Search for the cell housing the specified text and yield its [X, Y] center coordinate. 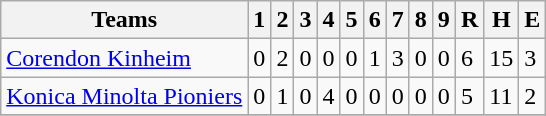
9 [444, 20]
15 [502, 58]
7 [398, 20]
E [532, 20]
Corendon Kinheim [124, 58]
Konica Minolta Pioniers [124, 96]
H [502, 20]
8 [420, 20]
R [469, 20]
11 [502, 96]
Teams [124, 20]
